Capture the cell that displays the provided text and extract its (X, Y) central coordinate. 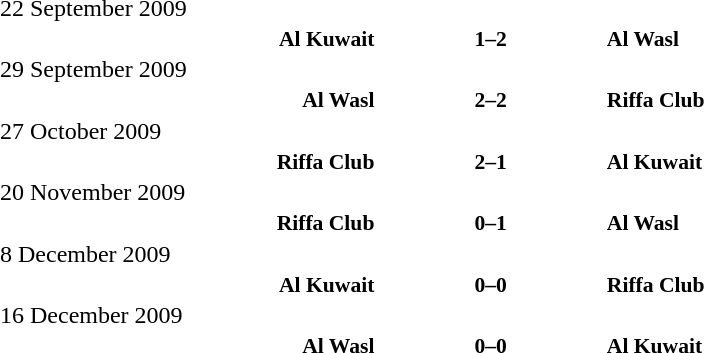
2–2 (490, 100)
2–1 (490, 162)
1–2 (490, 38)
0–0 (490, 284)
0–1 (490, 223)
